Extract the (x, y) coordinate from the center of the cell holding the provided text.  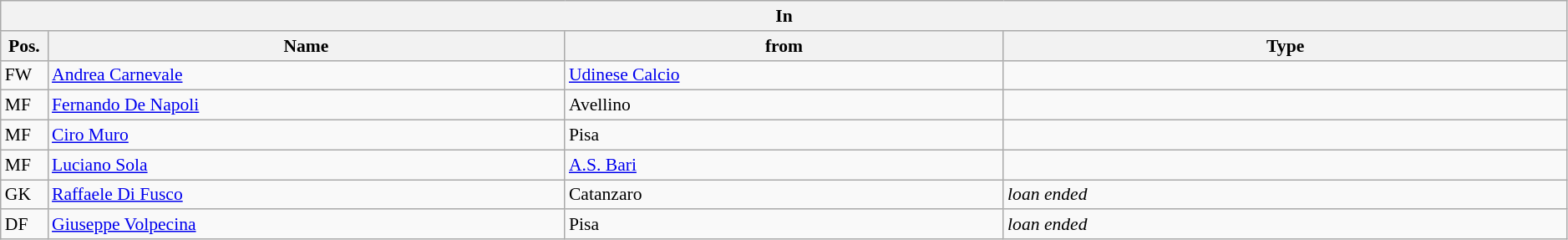
GK (24, 195)
Pos. (24, 46)
Avellino (784, 105)
Giuseppe Volpecina (306, 225)
from (784, 46)
Ciro Muro (306, 135)
Udinese Calcio (784, 75)
DF (24, 225)
A.S. Bari (784, 165)
Raffaele Di Fusco (306, 195)
Type (1285, 46)
Andrea Carnevale (306, 75)
Name (306, 46)
In (784, 16)
Fernando De Napoli (306, 105)
FW (24, 75)
Luciano Sola (306, 165)
Catanzaro (784, 195)
